Output the [X, Y] coordinate of the center of the cell containing the given text.  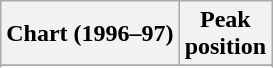
Chart (1996–97) [90, 34]
Peak position [225, 34]
